Search for the cell housing the specified text and yield its (X, Y) center coordinate. 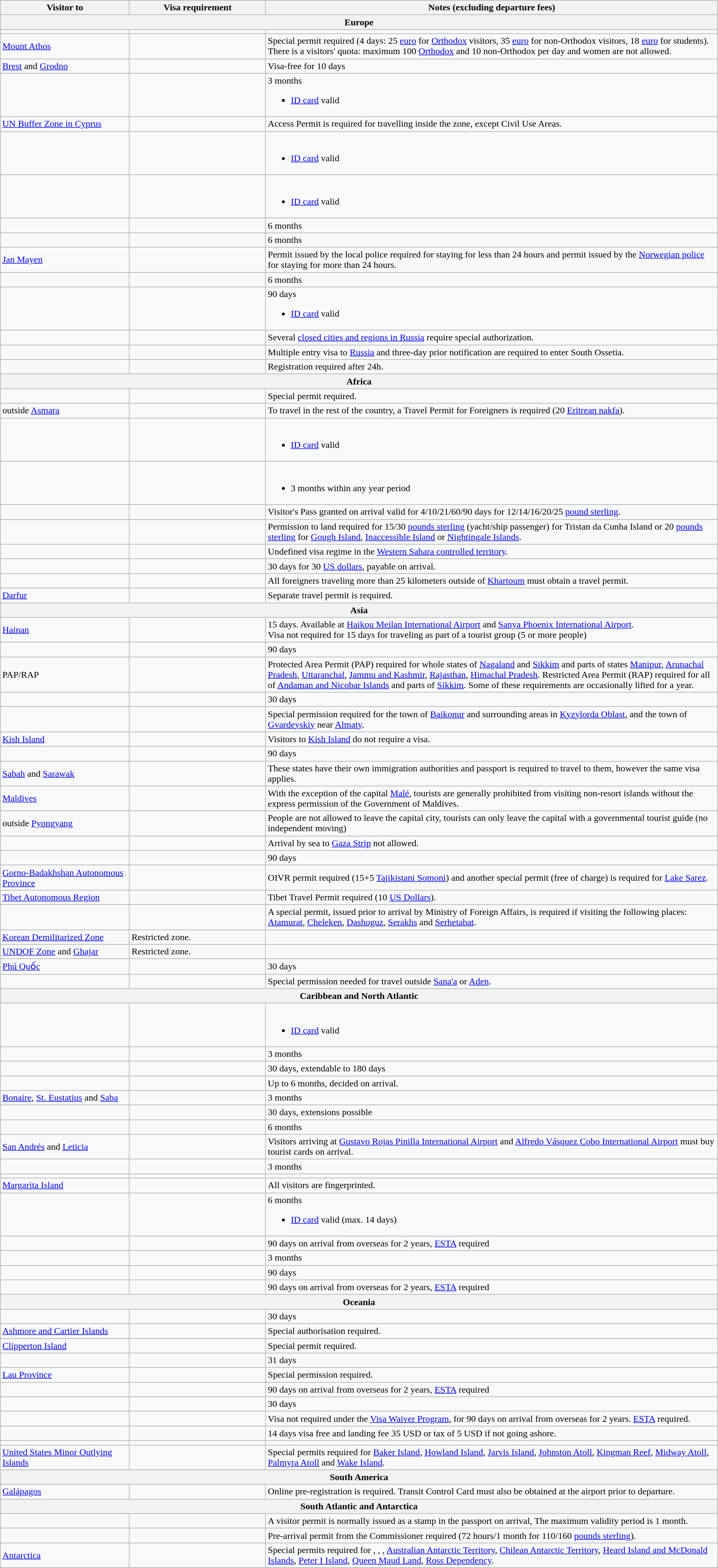
Caribbean and North Atlantic (359, 996)
Visitor to (65, 8)
Europe (359, 22)
Phú Quốc (65, 967)
Access Permit is required for travelling inside the zone, except Civil Use Areas. (492, 124)
30 days for 30 US dollars, payable on arrival. (492, 566)
To travel in the rest of the country, a Travel Permit for Foreigners is required (20 Eritrean nakfa). (492, 411)
Africa (359, 381)
OIVR permit required (15+5 Tajikistani Somoni) and another special permit (free of charge) is required for Lake Sarez. (492, 877)
Visa-free for 10 days (492, 66)
Maldives (65, 798)
All visitors are fingerprinted. (492, 1185)
Visitor's Pass granted on arrival valid for 4/10/21/60/90 days for 12/14/16/20/25 pound sterling. (492, 512)
All foreigners traveling more than 25 kilometers outside of Khartoum must obtain a travel permit. (492, 581)
Visa not required under the Visa Waiver Program, for 90 days on arrival from overseas for 2 years. ESTA required. (492, 1419)
3 months within any year period (492, 483)
outside Pyongyang (65, 824)
Mount Athos (65, 46)
Special permits required for Baker Island, Howland Island, Jarvis Island, Johnston Atoll, Kingman Reef, Midway Atoll, Palmyra Atoll and Wake Island. (492, 1457)
Darfur (65, 595)
Up to 6 months, decided on arrival. (492, 1083)
Multiple entry visa to Russia and three-day prior notification are required to enter South Ossetia. (492, 352)
30 days, extendable to 180 days (492, 1068)
Clipperton Island (65, 1346)
South Atlantic and Antarctica (359, 1506)
Brest and Grodno (65, 66)
People are not allowed to leave the capital city, tourists can only leave the capital with a governmental tourist guide (no independent moving) (492, 824)
San Andrés and Leticia (65, 1147)
Registration required after 24h. (492, 367)
A visitor permit is normally issued as a stamp in the passport on arrival, The maximum validity period is 1 month. (492, 1521)
Undefined visa regime in the Western Sahara controlled territory. (492, 551)
Oceania (359, 1302)
Sabah and Sarawak (65, 774)
Gorno-Badakhshan Autonomous Province (65, 877)
Ashmore and Cartier Islands (65, 1331)
Tibet Travel Permit required (10 US Dollars). (492, 897)
Visitors arriving at Gustavo Rojas Pinilla International Airport and Alfredo Vásquez Cobo International Airport must buy tourist cards on arrival. (492, 1147)
3 monthsID card valid (492, 95)
31 days (492, 1360)
UNDOF Zone and Ghajar (65, 952)
Margarita Island (65, 1185)
6 monthsID card valid (max. 14 days) (492, 1214)
Arrival by sea to Gaza Strip not allowed. (492, 843)
UN Buffer Zone in Cyprus (65, 124)
Visa requirement (197, 8)
Special permission required for the town of Baikonur and surrounding areas in Kyzylorda Oblast, and the town of Gvardeyskiy near Almaty. (492, 719)
Asia (359, 610)
Online pre-registration is required. Transit Control Card must also be obtained at the airport prior to departure. (492, 1492)
Special authorisation required. (492, 1331)
Visitors to Kish Island do not require a visa. (492, 739)
Notes (excluding departure fees) (492, 8)
Special permission required. (492, 1375)
Pre-arrival permit from the Commissioner required (72 hours/1 month for 110/160 pounds sterling). (492, 1535)
Several closed cities and regions in Russia require special authorization. (492, 338)
United States Minor Outlying Islands (65, 1457)
Antarctica (65, 1555)
Lau Province (65, 1375)
Jan Mayen (65, 259)
Korean Demilitarized Zone (65, 937)
Hainan (65, 630)
Separate travel permit is required. (492, 595)
PAP/RAP (65, 675)
South America (359, 1477)
Bonaire, St. Eustatius and Saba (65, 1098)
outside Asmara (65, 411)
These states have their own immigration authorities and passport is required to travel to them, however the same visa applies. (492, 774)
Galápagos (65, 1492)
90 daysID card valid (492, 309)
Kish Island (65, 739)
Special permission needed for travel outside Sana'a or Aden. (492, 981)
Tibet Autonomous Region (65, 897)
30 days, extensions possible (492, 1112)
14 days visa free and landing fee 35 USD or tax of 5 USD if not going ashore. (492, 1433)
